Pinpoint the cell where the given text exists, returning its [X, Y] midpoint coordinate. 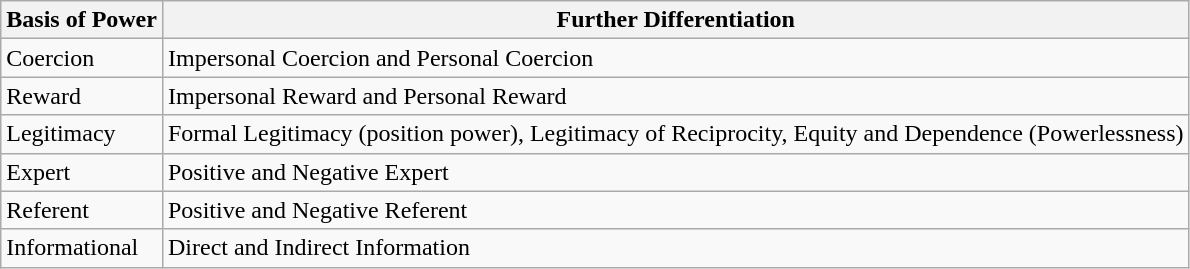
Coercion [82, 58]
Expert [82, 172]
Formal Legitimacy (position power), Legitimacy of Reciprocity, Equity and Dependence (Powerlessness) [676, 134]
Impersonal Reward and Personal Reward [676, 96]
Impersonal Coercion and Personal Coercion [676, 58]
Positive and Negative Referent [676, 210]
Referent [82, 210]
Basis of Power [82, 20]
Direct and Indirect Information [676, 248]
Further Differentiation [676, 20]
Informational [82, 248]
Reward [82, 96]
Legitimacy [82, 134]
Positive and Negative Expert [676, 172]
